From the cell containing the given text, extract its center point as (x, y) coordinate. 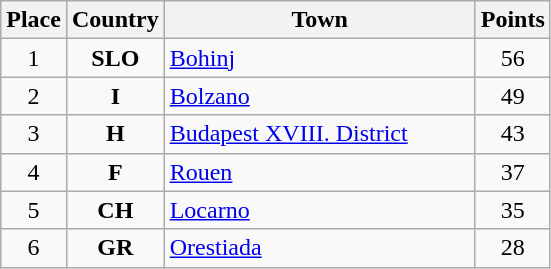
Orestiada (320, 248)
49 (512, 96)
H (115, 134)
28 (512, 248)
SLO (115, 58)
Points (512, 20)
4 (34, 172)
Place (34, 20)
35 (512, 210)
Budapest XVIII. District (320, 134)
5 (34, 210)
Bohinj (320, 58)
F (115, 172)
56 (512, 58)
Country (115, 20)
I (115, 96)
Town (320, 20)
3 (34, 134)
2 (34, 96)
Locarno (320, 210)
GR (115, 248)
1 (34, 58)
CH (115, 210)
6 (34, 248)
43 (512, 134)
Rouen (320, 172)
Bolzano (320, 96)
37 (512, 172)
